Find where the given text appears and provide that cell's center as [x, y] coordinate. 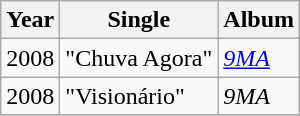
"Visionário" [139, 96]
Single [139, 20]
Album [259, 20]
Year [30, 20]
"Chuva Agora" [139, 58]
